Determine the [x, y] coordinate at the center of the cell enclosing the given text.  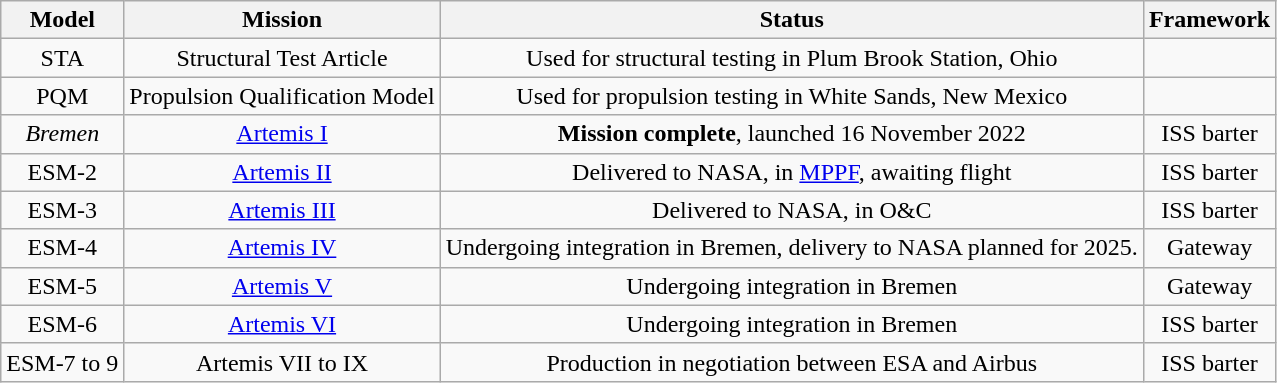
Artemis IV [282, 248]
ESM-7 to 9 [62, 362]
Used for propulsion testing in White Sands, New Mexico [792, 96]
Mission [282, 20]
Mission complete, launched 16 November 2022 [792, 134]
PQM [62, 96]
ESM-5 [62, 286]
ESM-3 [62, 210]
Structural Test Article [282, 58]
Artemis I [282, 134]
Artemis VII to IX [282, 362]
Delivered to NASA, in MPPF, awaiting flight [792, 172]
Artemis V [282, 286]
Artemis VI [282, 324]
Production in negotiation between ESA and Airbus [792, 362]
Status [792, 20]
ESM-6 [62, 324]
Model [62, 20]
ESM-2 [62, 172]
Delivered to NASA, in O&C [792, 210]
Artemis III [282, 210]
Used for structural testing in Plum Brook Station, Ohio [792, 58]
Framework [1209, 20]
Bremen [62, 134]
Propulsion Qualification Model [282, 96]
Artemis II [282, 172]
ESM-4 [62, 248]
Undergoing integration in Bremen, delivery to NASA planned for 2025. [792, 248]
STA [62, 58]
